Scan for the cell matching the given text and deliver its (X, Y) coordinate at center. 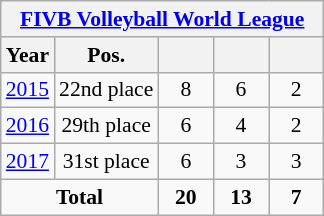
Total (80, 197)
13 (240, 197)
20 (186, 197)
Pos. (106, 55)
29th place (106, 126)
FIVB Volleyball World League (162, 19)
2017 (28, 162)
4 (240, 126)
2016 (28, 126)
7 (296, 197)
22nd place (106, 90)
31st place (106, 162)
Year (28, 55)
2015 (28, 90)
8 (186, 90)
